Identify which cell holds the provided text, then report its [x, y] central coordinate. 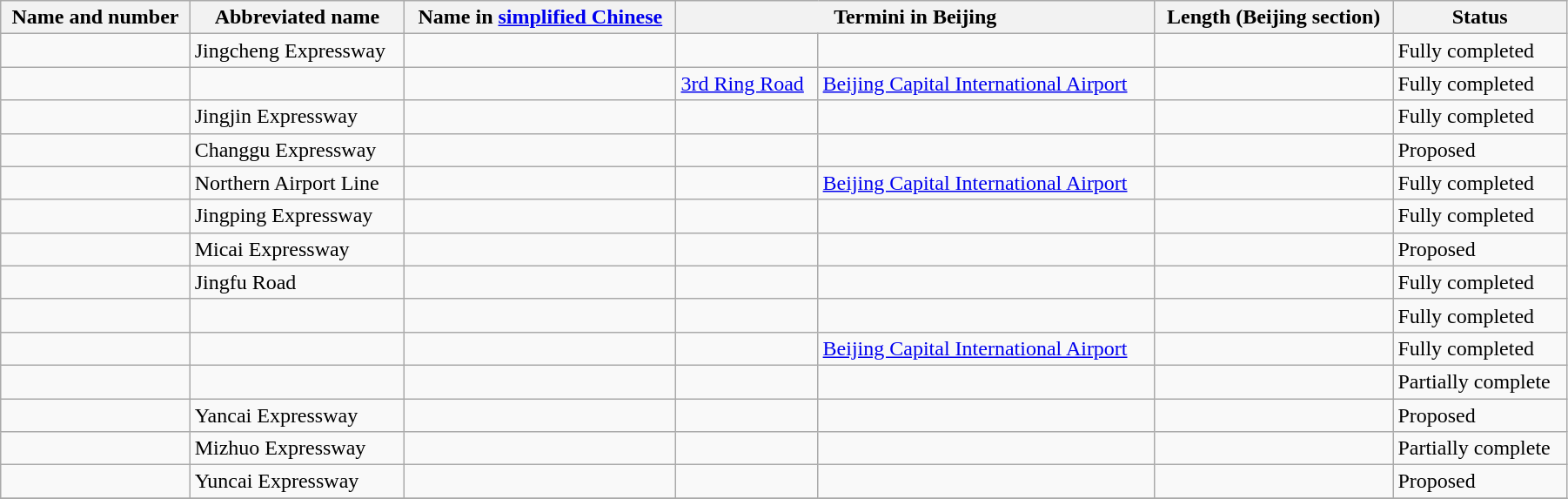
Length (Beijing section) [1273, 17]
Jingcheng Expressway [298, 51]
Name and number [96, 17]
Micai Expressway [298, 249]
3rd Ring Road [747, 84]
Yuncai Expressway [298, 482]
Status [1480, 17]
Termini in Beijing [915, 17]
Yancai Expressway [298, 415]
Name in simplified Chinese [540, 17]
Northern Airport Line [298, 183]
Changgu Expressway [298, 150]
Abbreviated name [298, 17]
Mizhuo Expressway [298, 448]
Jingfu Road [298, 282]
Jingping Expressway [298, 216]
Jingjin Expressway [298, 117]
